Return the (X, Y) coordinate for the center point of the cell that contains the specified text.  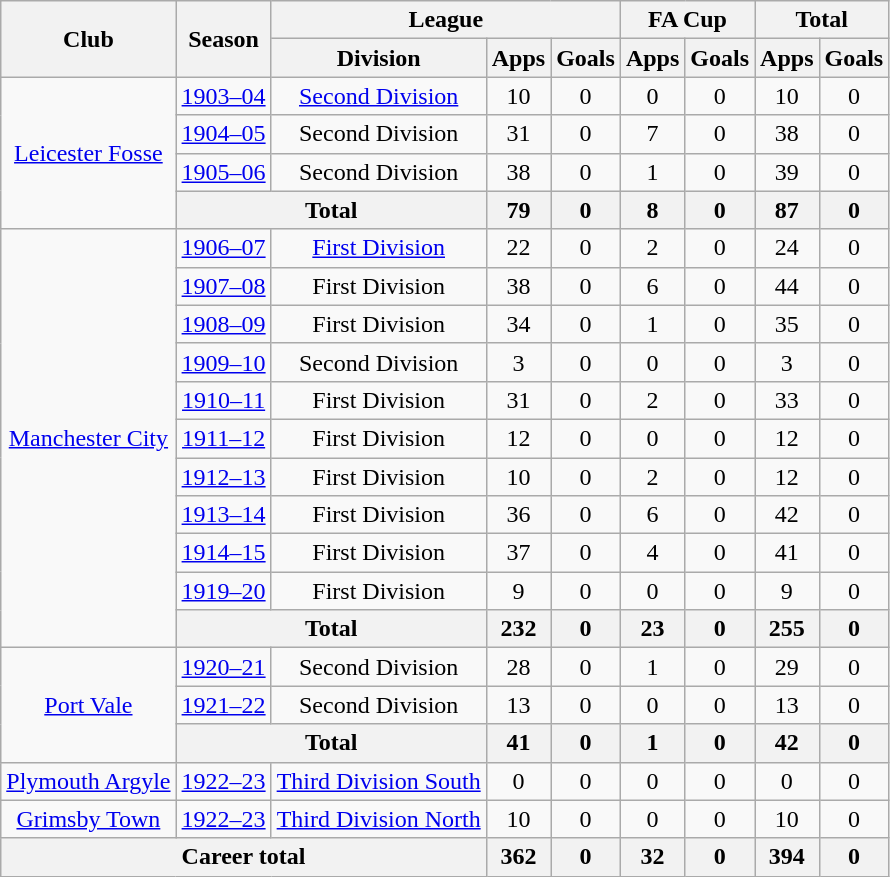
Third Division South (378, 781)
Career total (244, 857)
1913–14 (224, 515)
37 (518, 553)
League (446, 20)
4 (652, 553)
34 (518, 324)
232 (518, 629)
1904–05 (224, 134)
Leicester Fosse (88, 153)
79 (518, 210)
24 (787, 248)
32 (652, 857)
22 (518, 248)
36 (518, 515)
1919–20 (224, 591)
23 (652, 629)
1907–08 (224, 286)
1914–15 (224, 553)
1905–06 (224, 172)
Division (378, 58)
Grimsby Town (88, 819)
28 (518, 667)
Season (224, 39)
1921–22 (224, 705)
1911–12 (224, 438)
394 (787, 857)
44 (787, 286)
Manchester City (88, 438)
1912–13 (224, 477)
1910–11 (224, 400)
FA Cup (687, 20)
Third Division North (378, 819)
1909–10 (224, 362)
29 (787, 667)
7 (652, 134)
1903–04 (224, 96)
39 (787, 172)
255 (787, 629)
1920–21 (224, 667)
362 (518, 857)
35 (787, 324)
1908–09 (224, 324)
1906–07 (224, 248)
87 (787, 210)
Plymouth Argyle (88, 781)
33 (787, 400)
Port Vale (88, 705)
8 (652, 210)
Club (88, 39)
